Capture the cell that displays the provided text and extract its [X, Y] central coordinate. 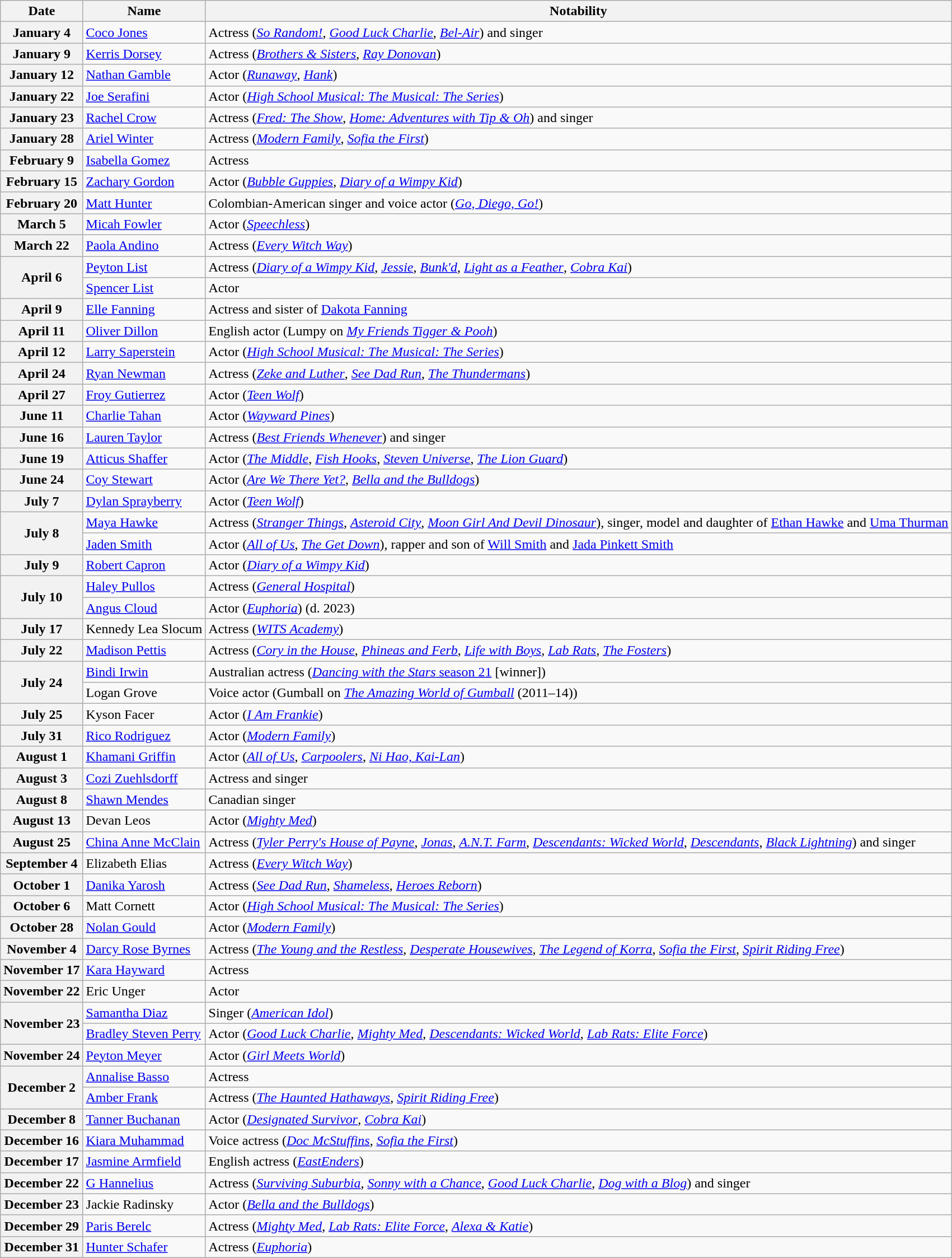
February 15 [41, 181]
Date [41, 11]
Peyton Meyer [144, 1055]
Froy Gutierrez [144, 395]
June 11 [41, 416]
July 10 [41, 597]
Actor (Wayward Pines) [579, 416]
Actress (So Random!, Good Luck Charlie, Bel-Air) and singer [579, 32]
Zachary Gordon [144, 181]
Actress (Zeke and Luther, See Dad Run, The Thundermans) [579, 373]
March 5 [41, 224]
October 6 [41, 906]
Actor (All of Us, Carpoolers, Ni Hao, Kai-Lan) [579, 757]
April 24 [41, 373]
August 25 [41, 842]
Actor (Good Luck Charlie, Mighty Med, Descendants: Wicked World, Lab Rats: Elite Force) [579, 1034]
Matt Cornett [144, 906]
Jackie Radinsky [144, 1204]
December 17 [41, 1162]
April 9 [41, 310]
Rachel Crow [144, 118]
November 24 [41, 1055]
Actor (Speechless) [579, 224]
Actor (Bella and the Bulldogs) [579, 1204]
April 6 [41, 278]
Actress (Mighty Med, Lab Rats: Elite Force, Alexa & Katie) [579, 1226]
Actress (Cory in the House, Phineas and Ferb, Life with Boys, Lab Rats, The Fosters) [579, 651]
Rico Rodriguez [144, 736]
August 1 [41, 757]
Danika Yarosh [144, 885]
Actor (Are We There Yet?, Bella and the Bulldogs) [579, 480]
Bindi Irwin [144, 672]
December 31 [41, 1247]
November 22 [41, 992]
Actor (Mighty Med) [579, 821]
Devan Leos [144, 821]
Voice actor (Gumball on The Amazing World of Gumball (2011–14)) [579, 693]
English actor (Lumpy on My Friends Tigger & Pooh) [579, 331]
Angus Cloud [144, 607]
Jasmine Armfield [144, 1162]
Khamani Griffin [144, 757]
Eric Unger [144, 992]
Oliver Dillon [144, 331]
Actress (Modern Family, Sofia the First) [579, 139]
January 4 [41, 32]
Australian actress (Dancing with the Stars season 21 [winner]) [579, 672]
January 9 [41, 54]
Colombian-American singer and voice actor (Go, Diego, Go!) [579, 203]
July 22 [41, 651]
Peyton List [144, 267]
Nathan Gamble [144, 75]
Joe Serafini [144, 96]
Kiara Muhammad [144, 1140]
July 7 [41, 501]
Actor (Euphoria) (d. 2023) [579, 607]
December 8 [41, 1119]
Matt Hunter [144, 203]
Paris Berelc [144, 1226]
Actress (Stranger Things, Asteroid City, Moon Girl And Devil Dinosaur), singer, model and daughter of Ethan Hawke and Uma Thurman [579, 522]
April 12 [41, 352]
Tanner Buchanan [144, 1119]
Notability [579, 11]
October 1 [41, 885]
Actor (The Middle, Fish Hooks, Steven Universe, The Lion Guard) [579, 459]
Name [144, 11]
Shawn Mendes [144, 799]
December 22 [41, 1183]
Actress (Fred: The Show, Home: Adventures with Tip & Oh) and singer [579, 118]
Kara Hayward [144, 970]
Nolan Gould [144, 927]
July 9 [41, 565]
December 16 [41, 1140]
January 22 [41, 96]
Actress (See Dad Run, Shameless, Heroes Reborn) [579, 885]
Isabella Gomez [144, 160]
Canadian singer [579, 799]
Actress (WITS Academy) [579, 629]
Elle Fanning [144, 310]
June 16 [41, 437]
Kennedy Lea Slocum [144, 629]
Robert Capron [144, 565]
Maya Hawke [144, 522]
July 31 [41, 736]
Lauren Taylor [144, 437]
Actress (Tyler Perry's House of Payne, Jonas, A.N.T. Farm, Descendants: Wicked World, Descendants, Black Lightning) and singer [579, 842]
December 23 [41, 1204]
November 4 [41, 949]
Larry Saperstein [144, 352]
Ariel Winter [144, 139]
Actor (Runaway, Hank) [579, 75]
Kyson Facer [144, 714]
November 17 [41, 970]
June 24 [41, 480]
Actress (General Hospital) [579, 586]
February 9 [41, 160]
October 28 [41, 927]
Logan Grove [144, 693]
February 20 [41, 203]
April 11 [41, 331]
April 27 [41, 395]
August 13 [41, 821]
September 4 [41, 863]
Jaden Smith [144, 544]
Coco Jones [144, 32]
July 25 [41, 714]
Hunter Schafer [144, 1247]
Actress (Surviving Suburbia, Sonny with a Chance, Good Luck Charlie, Dog with a Blog) and singer [579, 1183]
July 24 [41, 682]
China Anne McClain [144, 842]
December 29 [41, 1226]
March 22 [41, 245]
November 23 [41, 1023]
Actor (Bubble Guppies, Diary of a Wimpy Kid) [579, 181]
Actor (Girl Meets World) [579, 1055]
Actress (Best Friends Whenever) and singer [579, 437]
Actress (The Young and the Restless, Desperate Housewives, The Legend of Korra, Sofia the First, Spirit Riding Free) [579, 949]
Bradley Steven Perry [144, 1034]
Actress (The Haunted Hathaways, Spirit Riding Free) [579, 1098]
Actor (Designated Survivor, Cobra Kai) [579, 1119]
Ryan Newman [144, 373]
August 3 [41, 778]
Actor (I Am Frankie) [579, 714]
Madison Pettis [144, 651]
Atticus Shaffer [144, 459]
Paola Andino [144, 245]
Amber Frank [144, 1098]
Haley Pullos [144, 586]
Micah Fowler [144, 224]
Singer (American Idol) [579, 1013]
Samantha Diaz [144, 1013]
June 19 [41, 459]
Charlie Tahan [144, 416]
G Hannelius [144, 1183]
Actress (Brothers & Sisters, Ray Donovan) [579, 54]
January 23 [41, 118]
Cozi Zuehlsdorff [144, 778]
Voice actress (Doc McStuffins, Sofia the First) [579, 1140]
Annalise Basso [144, 1077]
Coy Stewart [144, 480]
Actor (All of Us, The Get Down), rapper and son of Will Smith and Jada Pinkett Smith [579, 544]
Actress (Euphoria) [579, 1247]
December 2 [41, 1087]
Darcy Rose Byrnes [144, 949]
January 12 [41, 75]
Actress (Diary of a Wimpy Kid, Jessie, Bunk'd, Light as a Feather, Cobra Kai) [579, 267]
August 8 [41, 799]
January 28 [41, 139]
Elizabeth Elias [144, 863]
Actor (Diary of a Wimpy Kid) [579, 565]
Actress and sister of Dakota Fanning [579, 310]
Dylan Sprayberry [144, 501]
English actress (EastEnders) [579, 1162]
Kerris Dorsey [144, 54]
July 8 [41, 533]
Actress and singer [579, 778]
Spencer List [144, 288]
July 17 [41, 629]
